Search for the cell housing the specified text and yield its (x, y) center coordinate. 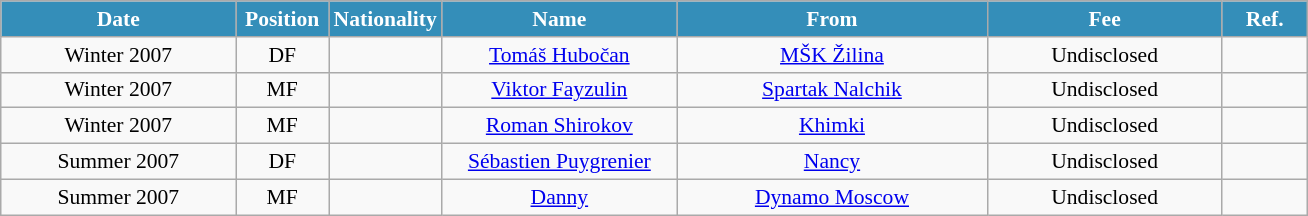
Nancy (832, 162)
Nationality (384, 19)
Viktor Fayzulin (560, 90)
From (832, 19)
Khimki (832, 126)
Date (118, 19)
Fee (1104, 19)
Sébastien Puygrenier (560, 162)
Spartak Nalchik (832, 90)
Danny (560, 197)
Ref. (1264, 19)
Dynamo Moscow (832, 197)
Name (560, 19)
Tomáš Hubočan (560, 55)
Position (282, 19)
MŠK Žilina (832, 55)
Roman Shirokov (560, 126)
